Extract the [X, Y] coordinate from the center of the cell holding the provided text.  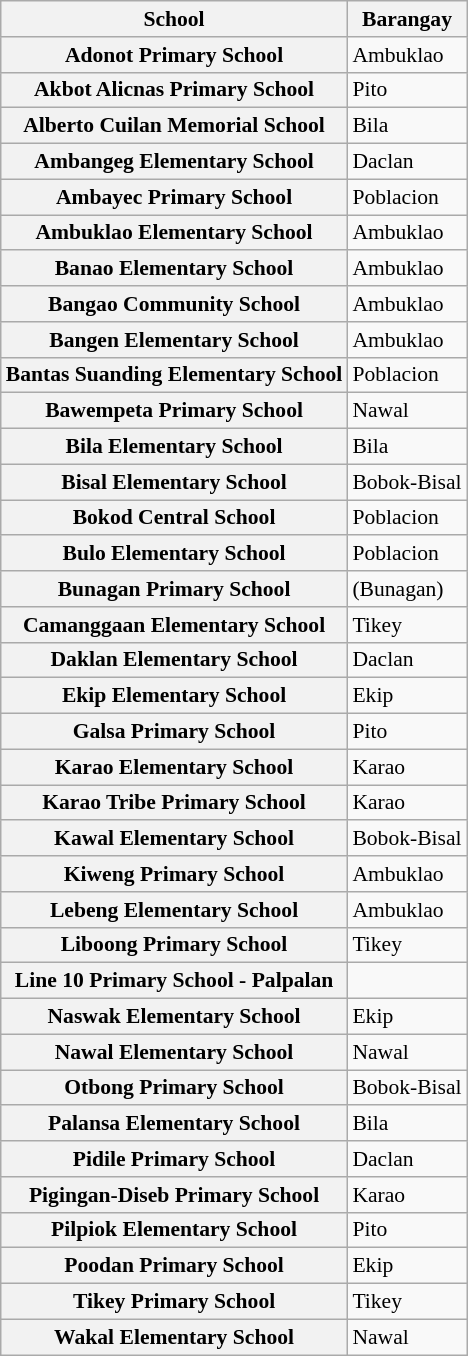
Barangay [406, 19]
Kiweng Primary School [174, 874]
Lebeng Elementary School [174, 910]
Bantas Suanding Elementary School [174, 375]
Bila Elementary School [174, 447]
Tikey Primary School [174, 1302]
Ambayec Primary School [174, 197]
Bisal Elementary School [174, 482]
Pidile Primary School [174, 1159]
Liboong Primary School [174, 945]
Nawal Elementary School [174, 1052]
Adonot Primary School [174, 55]
Ambangeg Elementary School [174, 162]
Pilpiok Elementary School [174, 1230]
Akbot Alicnas Primary School [174, 90]
Kawal Elementary School [174, 839]
Bokod Central School [174, 518]
Camanggaan Elementary School [174, 625]
School [174, 19]
Alberto Cuilan Memorial School [174, 126]
Naswak Elementary School [174, 1017]
Daklan Elementary School [174, 660]
Karao Tribe Primary School [174, 803]
Line 10 Primary School - Palpalan [174, 981]
Banao Elementary School [174, 269]
(Bunagan) [406, 589]
Poodan Primary School [174, 1266]
Wakal Elementary School [174, 1337]
Palansa Elementary School [174, 1124]
Bulo Elementary School [174, 554]
Ekip Elementary School [174, 696]
Ambuklao Elementary School [174, 233]
Pigingan-Diseb Primary School [174, 1195]
Bunagan Primary School [174, 589]
Otbong Primary School [174, 1088]
Galsa Primary School [174, 732]
Bangao Community School [174, 304]
Bawempeta Primary School [174, 411]
Karao Elementary School [174, 767]
Bangen Elementary School [174, 340]
